Identify which cell holds the provided text, then report its (x, y) central coordinate. 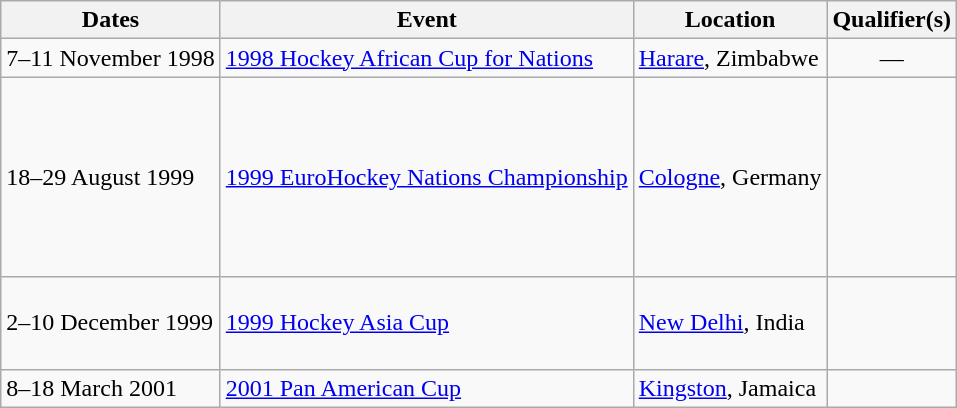
Event (426, 20)
1998 Hockey African Cup for Nations (426, 58)
Qualifier(s) (892, 20)
1999 EuroHockey Nations Championship (426, 177)
7–11 November 1998 (110, 58)
18–29 August 1999 (110, 177)
2–10 December 1999 (110, 323)
Cologne, Germany (730, 177)
1999 Hockey Asia Cup (426, 323)
Kingston, Jamaica (730, 388)
Location (730, 20)
Harare, Zimbabwe (730, 58)
2001 Pan American Cup (426, 388)
— (892, 58)
New Delhi, India (730, 323)
Dates (110, 20)
8–18 March 2001 (110, 388)
